Find where the given text appears and provide that cell's center as (X, Y) coordinate. 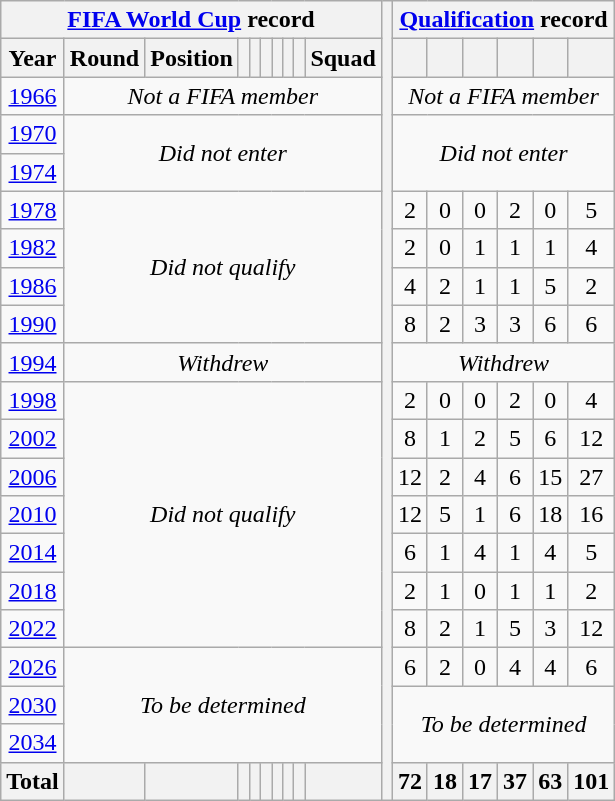
63 (550, 781)
16 (592, 515)
72 (410, 781)
1986 (33, 286)
Year (33, 58)
1990 (33, 324)
2034 (33, 743)
1966 (33, 96)
2022 (33, 629)
17 (480, 781)
1974 (33, 172)
2010 (33, 515)
2006 (33, 477)
27 (592, 477)
Qualification record (503, 20)
2026 (33, 667)
Squad (343, 58)
1982 (33, 248)
37 (516, 781)
1978 (33, 210)
1994 (33, 362)
2018 (33, 591)
Position (192, 58)
15 (550, 477)
Round (104, 58)
2002 (33, 438)
FIFA World Cup record (192, 20)
2014 (33, 553)
1970 (33, 134)
2030 (33, 705)
Total (33, 781)
1998 (33, 400)
101 (592, 781)
